Scan for the cell matching the given text and deliver its (x, y) coordinate at center. 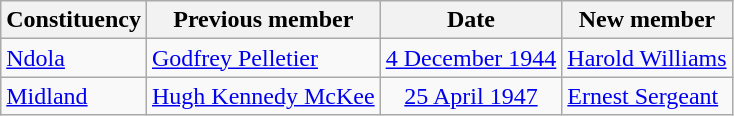
Hugh Kennedy McKee (263, 96)
4 December 1944 (471, 58)
New member (647, 20)
Harold Williams (647, 58)
Godfrey Pelletier (263, 58)
Ernest Sergeant (647, 96)
Constituency (74, 20)
25 April 1947 (471, 96)
Date (471, 20)
Midland (74, 96)
Ndola (74, 58)
Previous member (263, 20)
